Output the [X, Y] coordinate of the center of the cell containing the given text.  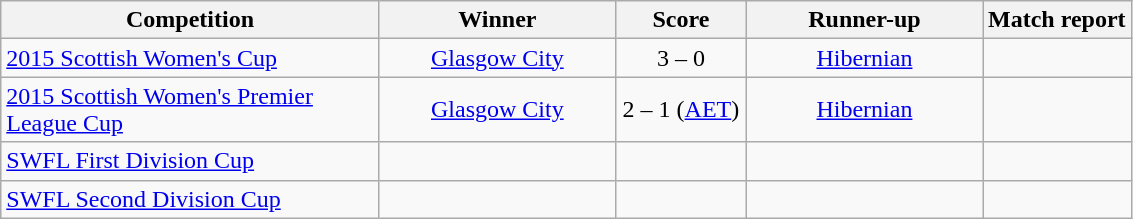
3 – 0 [680, 58]
Match report [1056, 20]
Runner-up [864, 20]
Winner [497, 20]
Score [680, 20]
Competition [190, 20]
SWFL First Division Cup [190, 161]
2 – 1 (AET) [680, 110]
SWFL Second Division Cup [190, 199]
2015 Scottish Women's Premier League Cup [190, 110]
2015 Scottish Women's Cup [190, 58]
